Provide the (x, y) coordinate of the cell's center where the given text is located.  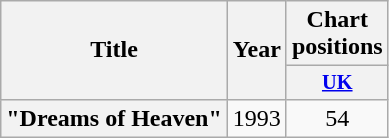
Chart positions (337, 34)
54 (337, 118)
"Dreams of Heaven" (114, 118)
1993 (256, 118)
UK (337, 83)
Title (114, 50)
Year (256, 50)
